Capture the cell that displays the provided text and extract its [x, y] central coordinate. 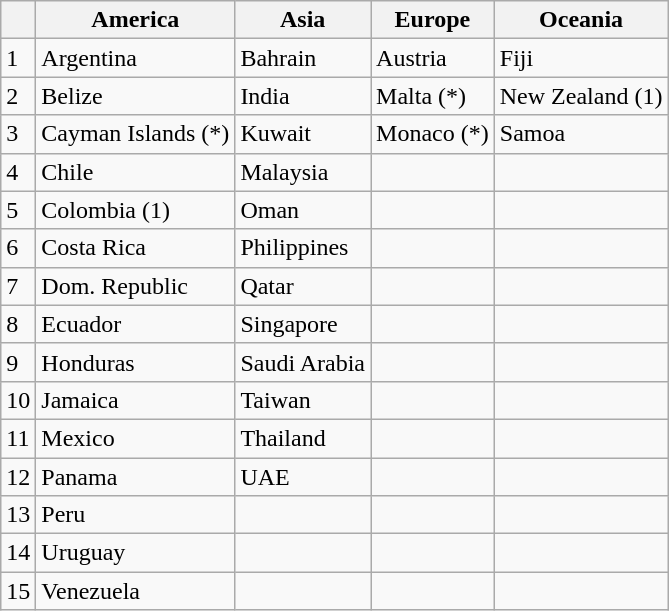
4 [18, 172]
11 [18, 438]
Costa Rica [136, 248]
Colombia (1) [136, 210]
Chile [136, 172]
Fiji [581, 58]
Malta (*) [433, 96]
Austria [433, 58]
Thailand [303, 438]
3 [18, 134]
Bahrain [303, 58]
5 [18, 210]
Monaco (*) [433, 134]
Singapore [303, 324]
Mexico [136, 438]
1 [18, 58]
Panama [136, 477]
Ecuador [136, 324]
7 [18, 286]
12 [18, 477]
8 [18, 324]
6 [18, 248]
Honduras [136, 362]
Malaysia [303, 172]
Venezuela [136, 591]
New Zealand (1) [581, 96]
Europe [433, 20]
America [136, 20]
2 [18, 96]
Peru [136, 515]
Belize [136, 96]
India [303, 96]
15 [18, 591]
14 [18, 553]
Oman [303, 210]
Kuwait [303, 134]
9 [18, 362]
Philippines [303, 248]
13 [18, 515]
Jamaica [136, 400]
Saudi Arabia [303, 362]
Samoa [581, 134]
Argentina [136, 58]
Dom. Republic [136, 286]
UAE [303, 477]
Uruguay [136, 553]
Taiwan [303, 400]
Qatar [303, 286]
Oceania [581, 20]
Asia [303, 20]
10 [18, 400]
Cayman Islands (*) [136, 134]
